Determine the [x, y] coordinate at the center of the cell enclosing the given text.  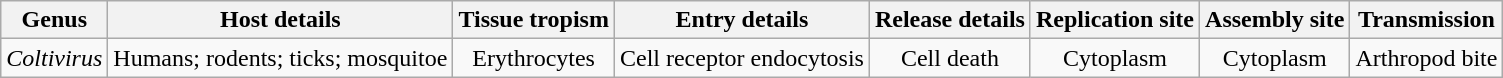
Arthropod bite [1426, 58]
Release details [950, 20]
Transmission [1426, 20]
Entry details [742, 20]
Humans; rodents; ticks; mosquitoe [280, 58]
Host details [280, 20]
Cell death [950, 58]
Replication site [1114, 20]
Cell receptor endocytosis [742, 58]
Assembly site [1275, 20]
Erythrocytes [534, 58]
Coltivirus [54, 58]
Genus [54, 20]
Tissue tropism [534, 20]
